Search for the cell housing the specified text and yield its (X, Y) center coordinate. 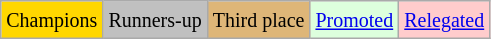
Runners-up (155, 20)
Champions (52, 20)
Relegated (444, 20)
Promoted (354, 20)
Third place (258, 20)
